Provide the [X, Y] coordinate of the cell's center where the given text is located.  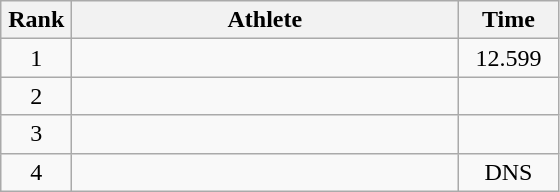
3 [36, 134]
Athlete [265, 20]
1 [36, 58]
12.599 [508, 58]
2 [36, 96]
4 [36, 172]
DNS [508, 172]
Time [508, 20]
Rank [36, 20]
